For the text-containing cell, return its midpoint in [x, y] coordinate format. 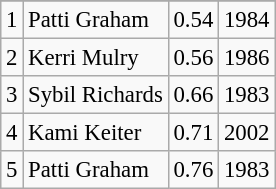
0.76 [193, 170]
2 [12, 58]
0.71 [193, 133]
3 [12, 95]
Sybil Richards [96, 95]
5 [12, 170]
4 [12, 133]
0.56 [193, 58]
1986 [247, 58]
Kerri Mulry [96, 58]
1984 [247, 20]
1 [12, 20]
0.54 [193, 20]
Kami Keiter [96, 133]
2002 [247, 133]
0.66 [193, 95]
